Locate the cell with the specified text and output its (x, y) center coordinate. 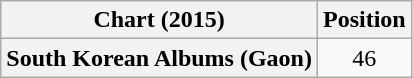
Position (364, 20)
Chart (2015) (160, 20)
South Korean Albums (Gaon) (160, 58)
46 (364, 58)
